From the cell containing the given text, extract its center point as [x, y] coordinate. 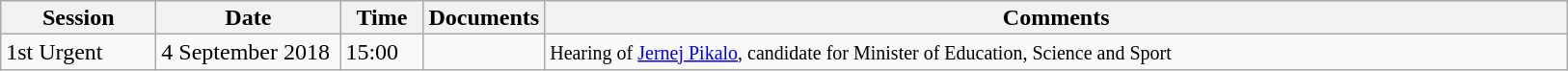
Documents [484, 17]
Session [79, 17]
15:00 [382, 52]
Time [382, 17]
4 September 2018 [249, 52]
Date [249, 17]
1st Urgent [79, 52]
Hearing of Jernej Pikalo, candidate for Minister of Education, Science and Sport [1057, 52]
Comments [1057, 17]
